Detect which cell encompasses the target text, then output its [x, y] center coordinate. 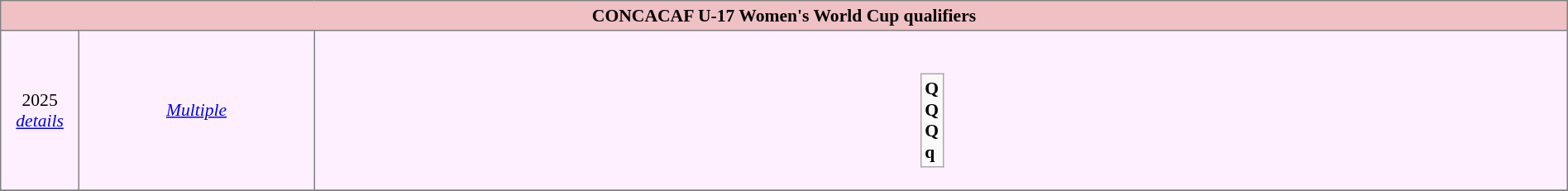
Multiple [196, 111]
CONCACAF U-17 Women's World Cup qualifiers [784, 16]
2025 details [40, 111]
